For the text-containing cell, return its midpoint in [x, y] coordinate format. 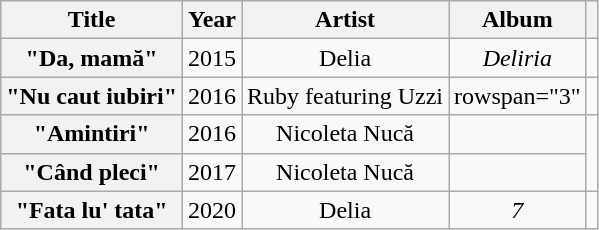
Album [518, 20]
Title [92, 20]
rowspan="3" [518, 96]
2017 [212, 172]
Year [212, 20]
Deliria [518, 58]
2015 [212, 58]
"Când pleci" [92, 172]
Artist [346, 20]
7 [518, 210]
"Da, mamă" [92, 58]
"Amintiri" [92, 134]
Ruby featuring Uzzi [346, 96]
"Nu caut iubiri" [92, 96]
2020 [212, 210]
"Fata lu' tata" [92, 210]
